Return the [X, Y] coordinate for the center point of the cell that contains the specified text.  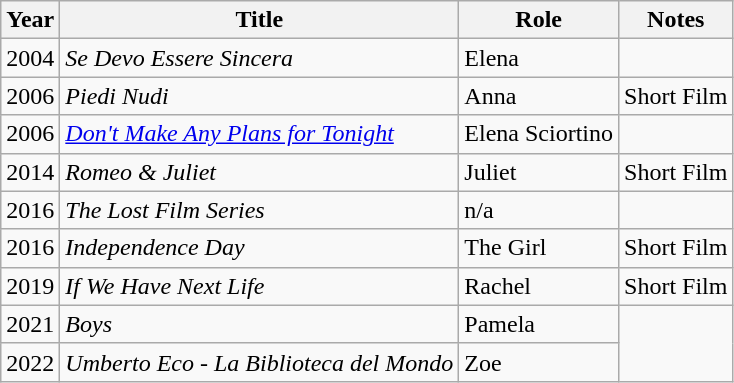
n/a [539, 210]
2004 [30, 58]
Romeo & Juliet [260, 172]
Se Devo Essere Sincera [260, 58]
Juliet [539, 172]
Role [539, 20]
Don't Make Any Plans for Tonight [260, 134]
2021 [30, 324]
Pamela [539, 324]
Rachel [539, 286]
Notes [676, 20]
2014 [30, 172]
The Lost Film Series [260, 210]
Year [30, 20]
Umberto Eco - La Biblioteca del Mondo [260, 362]
Elena Sciortino [539, 134]
Piedi Nudi [260, 96]
2019 [30, 286]
Title [260, 20]
Anna [539, 96]
Zoe [539, 362]
The Girl [539, 248]
Independence Day [260, 248]
If We Have Next Life [260, 286]
2022 [30, 362]
Boys [260, 324]
Elena [539, 58]
